Determine the [X, Y] coordinate at the center of the cell enclosing the given text.  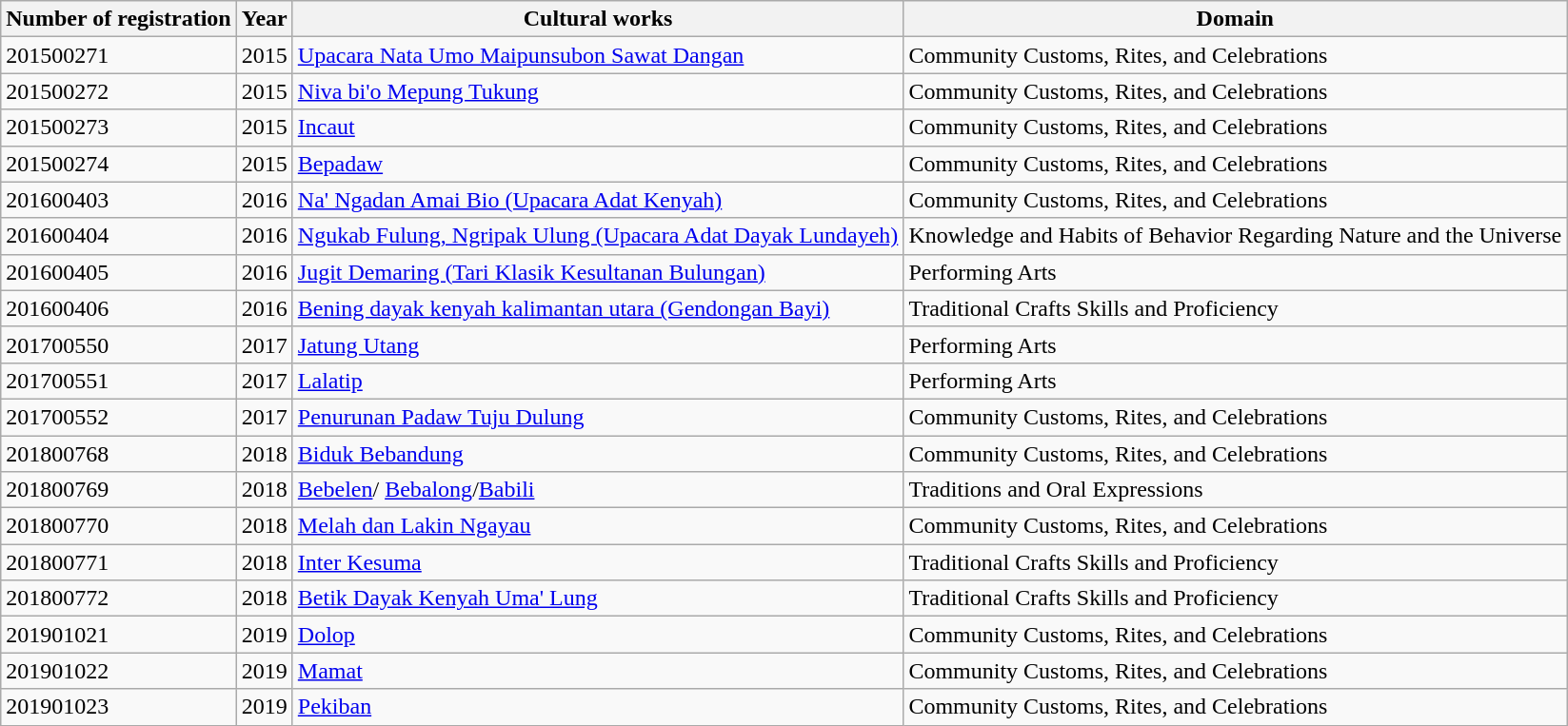
Jugit Demaring (Tari Klasik Kesultanan Bulungan) [598, 272]
Knowledge and Habits of Behavior Regarding Nature and the Universe [1236, 236]
Upacara Nata Umo Maipunsubon Sawat Dangan [598, 55]
201800769 [118, 490]
201700550 [118, 344]
Biduk Bebandung [598, 454]
Betik Dayak Kenyah Uma' Lung [598, 598]
201800771 [118, 562]
201500273 [118, 128]
Lalatip [598, 381]
Domain [1236, 19]
Bening dayak kenyah kalimantan utara (Gendongan Bayi) [598, 308]
201500271 [118, 55]
201901021 [118, 635]
Penurunan Padaw Tuju Dulung [598, 417]
201600405 [118, 272]
Incaut [598, 128]
Number of registration [118, 19]
201700551 [118, 381]
201800770 [118, 526]
Inter Kesuma [598, 562]
Jatung Utang [598, 344]
Cultural works [598, 19]
Niva bi'o Mepung Tukung [598, 91]
Melah dan Lakin Ngayau [598, 526]
Ngukab Fulung, Ngripak Ulung (Upacara Adat Dayak Lundayeh) [598, 236]
201600403 [118, 200]
Dolop [598, 635]
Mamat [598, 671]
201800772 [118, 598]
201901023 [118, 707]
201500274 [118, 164]
Traditions and Oral Expressions [1236, 490]
Year [265, 19]
Na' Ngadan Amai Bio (Upacara Adat Kenyah) [598, 200]
Pekiban [598, 707]
201500272 [118, 91]
Bebelen/ Bebalong/Babili [598, 490]
201700552 [118, 417]
201800768 [118, 454]
201600406 [118, 308]
201600404 [118, 236]
Bepadaw [598, 164]
201901022 [118, 671]
